Detect which cell encompasses the target text, then output its [x, y] center coordinate. 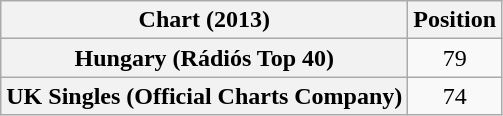
Chart (2013) [204, 20]
74 [455, 96]
UK Singles (Official Charts Company) [204, 96]
Position [455, 20]
Hungary (Rádiós Top 40) [204, 58]
79 [455, 58]
